Determine the [X, Y] coordinate at the center of the cell enclosing the given text.  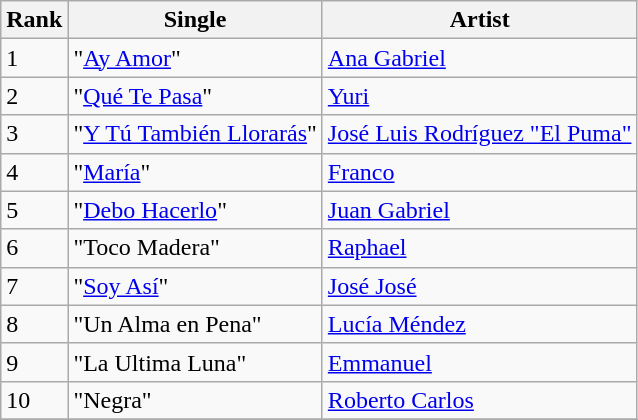
7 [34, 286]
Juan Gabriel [480, 210]
"Y Tú También Llorarás" [195, 134]
Single [195, 20]
Emmanuel [480, 362]
4 [34, 172]
1 [34, 58]
Ana Gabriel [480, 58]
José Luis Rodríguez "El Puma" [480, 134]
Lucía Méndez [480, 324]
"Soy Así" [195, 286]
"Qué Te Pasa" [195, 96]
Franco [480, 172]
3 [34, 134]
9 [34, 362]
"Debo Hacerlo" [195, 210]
"Toco Madera" [195, 248]
Yuri [480, 96]
Artist [480, 20]
Raphael [480, 248]
"La Ultima Luna" [195, 362]
2 [34, 96]
Roberto Carlos [480, 400]
6 [34, 248]
10 [34, 400]
"María" [195, 172]
5 [34, 210]
8 [34, 324]
Rank [34, 20]
"Negra" [195, 400]
José José [480, 286]
"Un Alma en Pena" [195, 324]
"Ay Amor" [195, 58]
